Identify which cell holds the provided text, then report its [x, y] central coordinate. 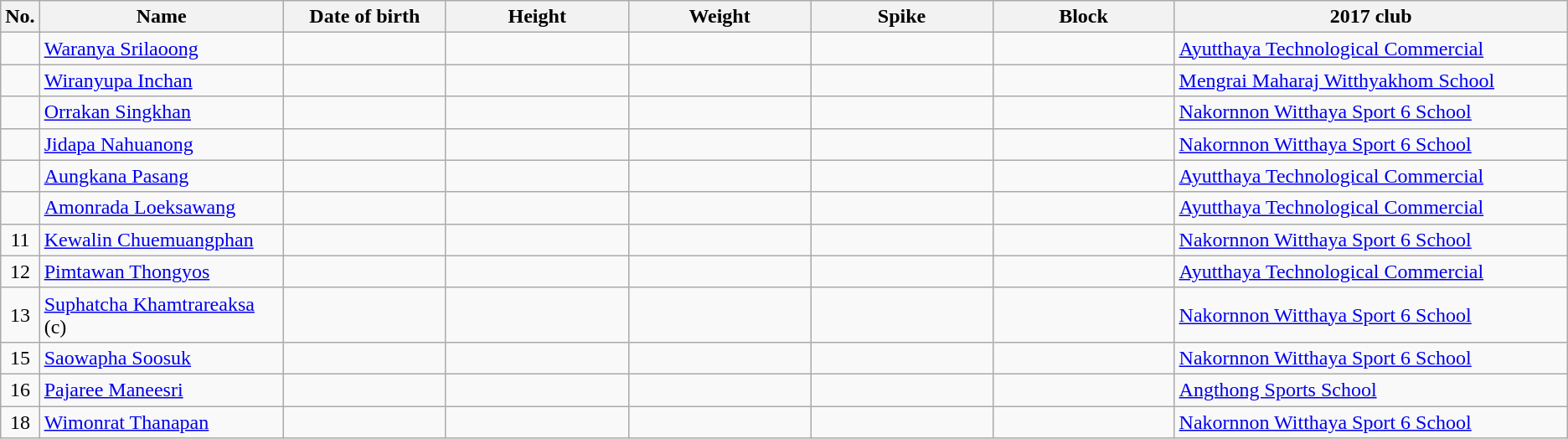
Name [161, 17]
Block [1084, 17]
No. [20, 17]
16 [20, 390]
Pimtawan Thongyos [161, 271]
Mengrai Maharaj Witthyakhom School [1370, 80]
Orrakan Singkhan [161, 112]
Date of birth [364, 17]
Amonrada Loeksawang [161, 208]
Jidapa Nahuanong [161, 144]
Height [537, 17]
15 [20, 358]
11 [20, 240]
Weight [720, 17]
Aungkana Pasang [161, 176]
Pajaree Maneesri [161, 390]
Suphatcha Khamtrareaksa (c) [161, 315]
Wimonrat Thanapan [161, 421]
Kewalin Chuemuangphan [161, 240]
Angthong Sports School [1370, 390]
Waranya Srilaoong [161, 49]
Spike [901, 17]
12 [20, 271]
18 [20, 421]
Saowapha Soosuk [161, 358]
2017 club [1370, 17]
13 [20, 315]
Wiranyupa Inchan [161, 80]
